Capture the cell that displays the provided text and extract its (X, Y) central coordinate. 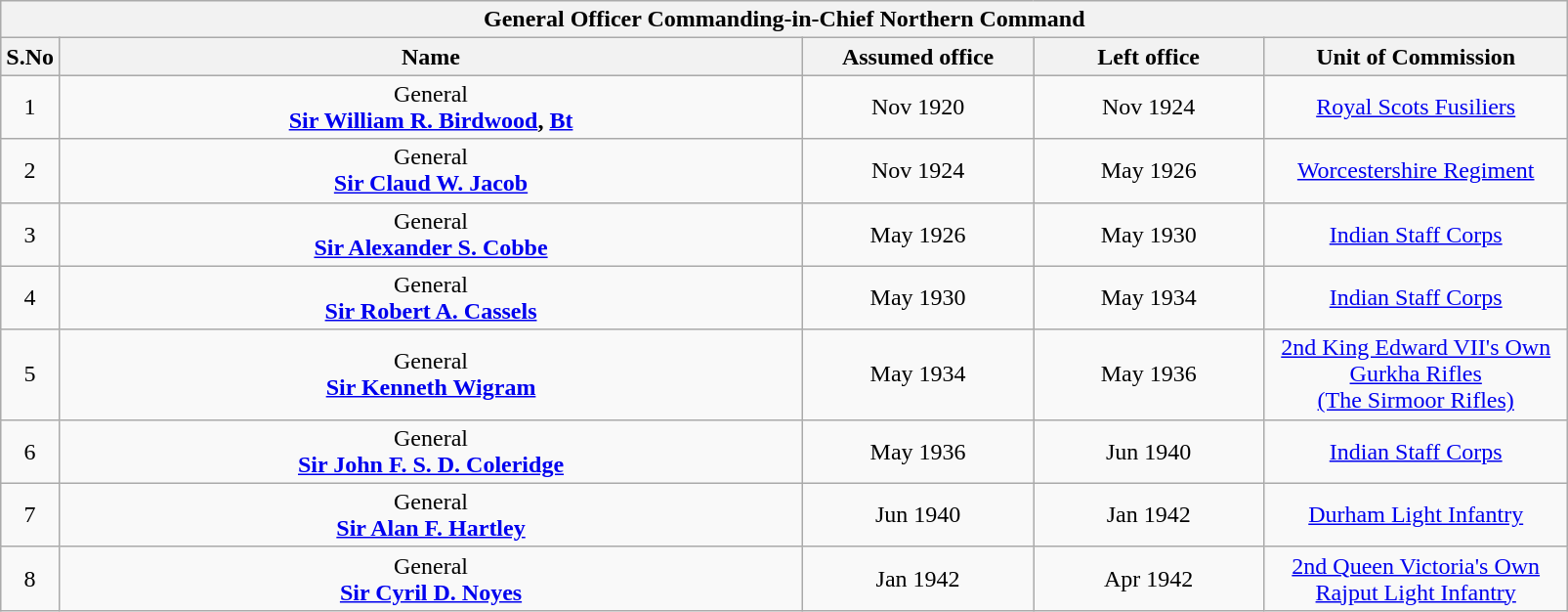
GeneralSir Claud W. Jacob (430, 170)
2nd Queen Victoria's Own Rajput Light Infantry (1417, 579)
GeneralSir Kenneth Wigram (430, 374)
Name (430, 57)
S.No (30, 57)
Assumed office (918, 57)
Nov 1920 (918, 108)
GeneralSir Alan F. Hartley (430, 514)
3 (30, 235)
8 (30, 579)
Royal Scots Fusiliers (1417, 108)
5 (30, 374)
2nd King Edward VII's Own Gurkha Rifles(The Sirmoor Rifles) (1417, 374)
General Officer Commanding-in-Chief Northern Command (784, 20)
Durham Light Infantry (1417, 514)
GeneralSir Robert A. Cassels (430, 297)
Worcestershire Regiment (1417, 170)
GeneralSir Alexander S. Cobbe (430, 235)
Unit of Commission (1417, 57)
Apr 1942 (1149, 579)
7 (30, 514)
GeneralSir William R. Birdwood, Bt (430, 108)
1 (30, 108)
6 (30, 452)
GeneralSir Cyril D. Noyes (430, 579)
Left office (1149, 57)
2 (30, 170)
4 (30, 297)
GeneralSir John F. S. D. Coleridge (430, 452)
